Find where the given text appears and provide that cell's center as (X, Y) coordinate. 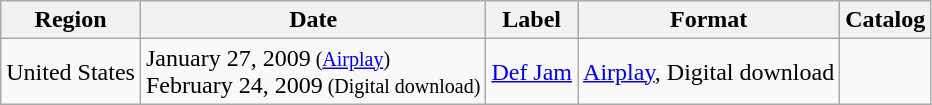
Region (71, 20)
Airplay, Digital download (709, 72)
Format (709, 20)
Catalog (886, 20)
Def Jam (532, 72)
January 27, 2009 (Airplay)February 24, 2009 (Digital download) (312, 72)
United States (71, 72)
Label (532, 20)
Date (312, 20)
